From the cell containing the given text, extract its center point as [X, Y] coordinate. 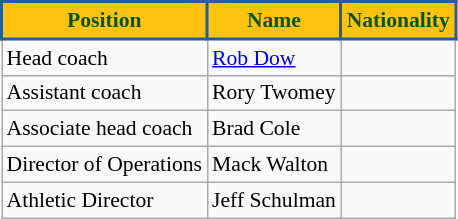
Associate head coach [105, 129]
Name [274, 20]
Nationality [398, 20]
Rory Twomey [274, 93]
Brad Cole [274, 129]
Head coach [105, 57]
Mack Walton [274, 165]
Rob Dow [274, 57]
Jeff Schulman [274, 200]
Position [105, 20]
Director of Operations [105, 165]
Assistant coach [105, 93]
Athletic Director [105, 200]
